Extract the (x, y) coordinate from the center of the cell holding the provided text.  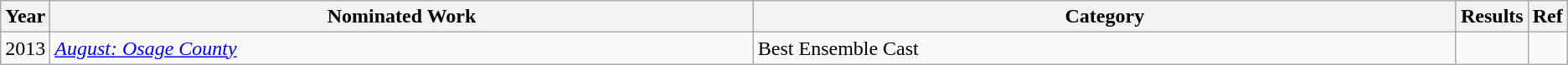
Best Ensemble Cast (1104, 48)
Ref (1548, 17)
2013 (25, 48)
Nominated Work (402, 17)
Year (25, 17)
Category (1104, 17)
Results (1492, 17)
August: Osage County (402, 48)
